Scan for the cell matching the given text and deliver its (X, Y) coordinate at center. 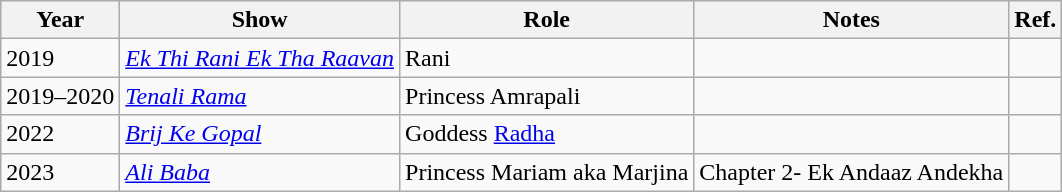
Role (547, 20)
Goddess Radha (547, 134)
Tenali Rama (260, 96)
Notes (852, 20)
Year (60, 20)
Ali Baba (260, 172)
Chapter 2- Ek Andaaz Andekha (852, 172)
2022 (60, 134)
Princess Mariam aka Marjina (547, 172)
Ref. (1036, 20)
Ek Thi Rani Ek Tha Raavan (260, 58)
Show (260, 20)
2023 (60, 172)
Brij Ke Gopal (260, 134)
Princess Amrapali (547, 96)
2019–2020 (60, 96)
2019 (60, 58)
Rani (547, 58)
